Provide the (x, y) coordinate of the cell's center where the given text is located.  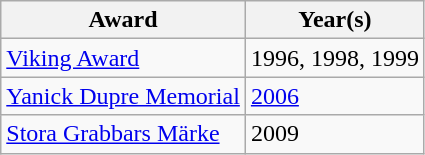
Yanick Dupre Memorial (124, 96)
Award (124, 20)
Year(s) (334, 20)
Viking Award (124, 58)
Stora Grabbars Märke (124, 134)
2006 (334, 96)
1996, 1998, 1999 (334, 58)
2009 (334, 134)
